For the text-containing cell, return its midpoint in [x, y] coordinate format. 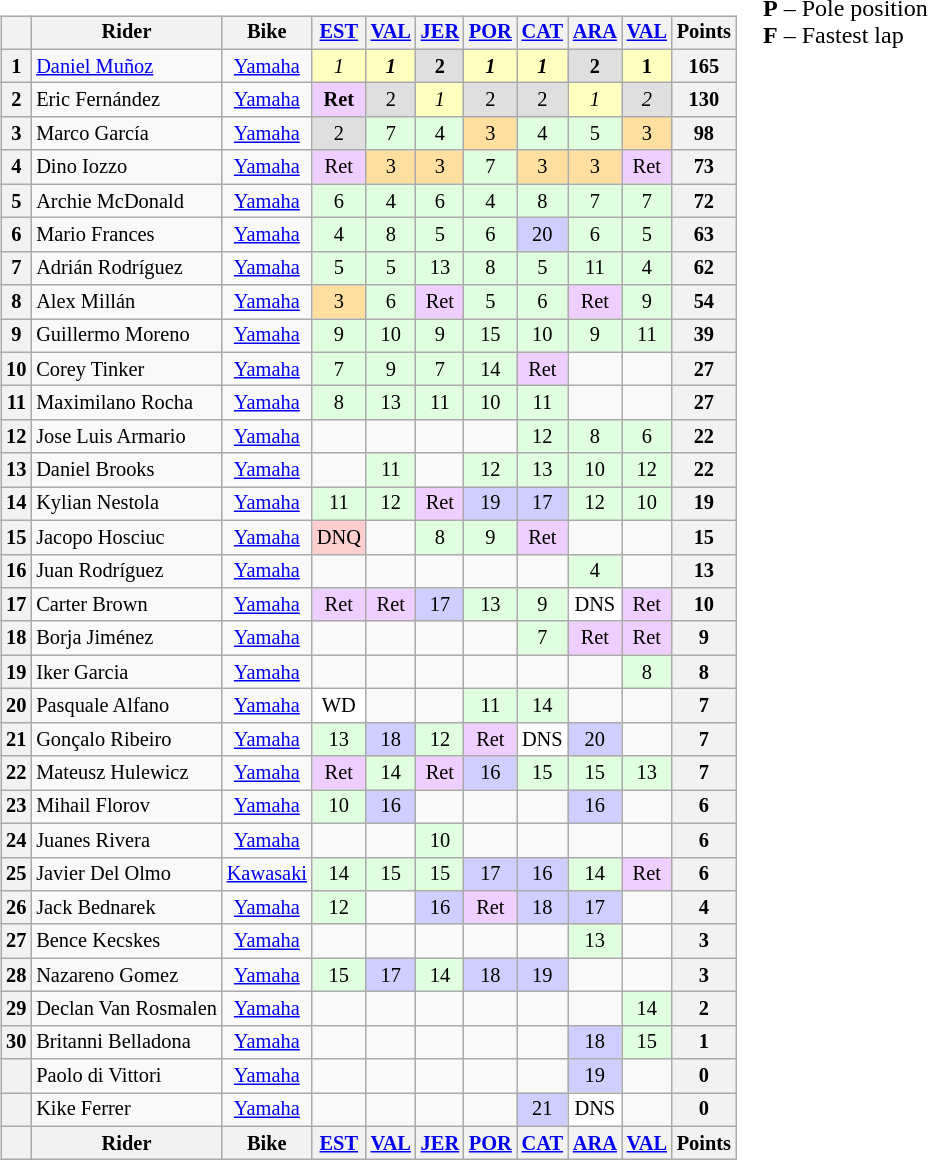
29 [16, 1009]
Eric Fernández [126, 100]
Daniel Brooks [126, 470]
Mario Frances [126, 235]
Jacopo Hosciuc [126, 537]
Bence Kecskes [126, 941]
Adrián Rodríguez [126, 268]
24 [16, 840]
Archie McDonald [126, 201]
Carter Brown [126, 605]
Paolo di Vittori [126, 1076]
Jack Bednarek [126, 908]
Nazareno Gomez [126, 975]
Javier Del Olmo [126, 874]
72 [704, 201]
Juanes Rivera [126, 840]
Marco García [126, 134]
Corey Tinker [126, 369]
98 [704, 134]
25 [16, 874]
Jose Luis Armario [126, 437]
130 [704, 100]
Maximilano Rocha [126, 403]
63 [704, 235]
Alex Millán [126, 302]
Kylian Nestola [126, 504]
28 [16, 975]
Iker Garcia [126, 672]
Mihail Florov [126, 807]
WD [339, 706]
DNQ [339, 537]
Juan Rodríguez [126, 571]
39 [704, 336]
30 [16, 1042]
Declan Van Rosmalen [126, 1009]
Dino Iozzo [126, 167]
Gonçalo Ribeiro [126, 739]
Kike Ferrer [126, 1110]
Pasquale Alfano [126, 706]
54 [704, 302]
26 [16, 908]
Kawasaki [267, 874]
73 [704, 167]
165 [704, 66]
Guillermo Moreno [126, 336]
Daniel Muñoz [126, 66]
23 [16, 807]
Britanni Belladona [126, 1042]
62 [704, 268]
Mateusz Hulewicz [126, 773]
Borja Jiménez [126, 638]
